Return [x, y] of the center of cell containing provided text 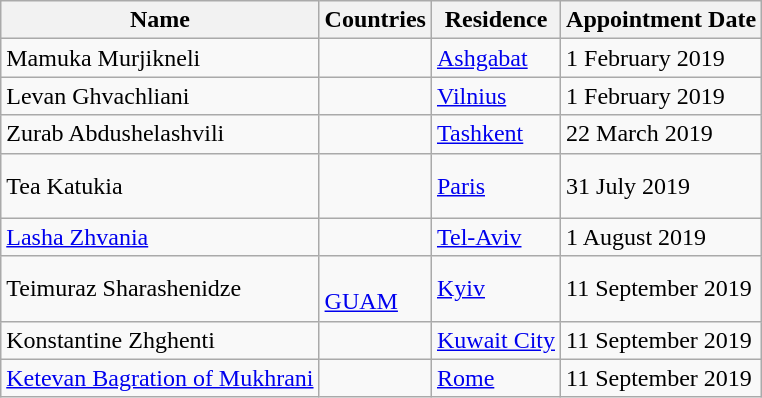
Residence [496, 20]
Teimuraz Sharashenidze [160, 288]
Appointment Date [662, 20]
Tel-Aviv [496, 237]
Paris [496, 186]
31 July 2019 [662, 186]
Vilnius [496, 96]
Ashgabat [496, 58]
GUAM [375, 288]
Kyiv [496, 288]
Kuwait City [496, 340]
22 March 2019 [662, 134]
Lasha Zhvania [160, 237]
Tashkent [496, 134]
Mamuka Murjikneli [160, 58]
Levan Ghvachliani [160, 96]
Rome [496, 378]
1 August 2019 [662, 237]
Zurab Abdushelashvili [160, 134]
Konstantine Zhghenti [160, 340]
Countries [375, 20]
Ketevan Bagration of Mukhrani [160, 378]
Name [160, 20]
Tea Katukia [160, 186]
